Scan for the cell matching the given text and deliver its [X, Y] coordinate at center. 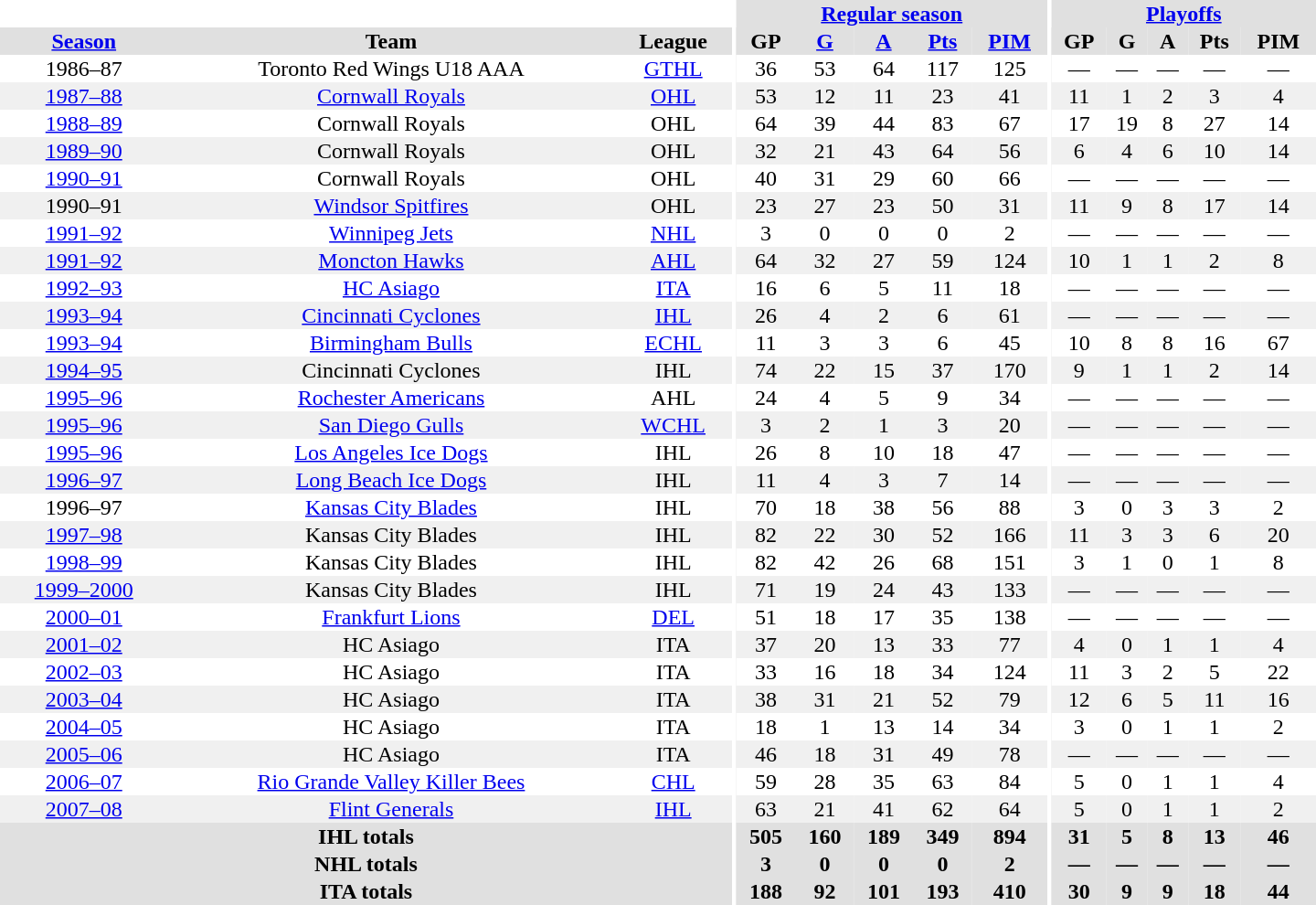
2000–01 [84, 617]
151 [1010, 562]
2006–07 [84, 782]
Los Angeles Ice Dogs [391, 452]
45 [1010, 343]
188 [766, 891]
Moncton Hawks [391, 261]
Playoffs [1184, 14]
28 [824, 782]
Winnipeg Jets [391, 233]
GTHL [673, 69]
39 [824, 123]
NHL totals [366, 864]
2004–05 [84, 727]
101 [884, 891]
160 [824, 836]
Toronto Red Wings U18 AAA [391, 69]
51 [766, 617]
47 [1010, 452]
1989–90 [84, 151]
1988–89 [84, 123]
Regular season [892, 14]
410 [1010, 891]
IHL totals [366, 836]
ITA totals [366, 891]
68 [942, 562]
50 [942, 206]
84 [1010, 782]
77 [1010, 644]
74 [766, 370]
Rochester Americans [391, 398]
29 [884, 178]
62 [942, 809]
88 [1010, 507]
Birmingham Bulls [391, 343]
170 [1010, 370]
40 [766, 178]
San Diego Gulls [391, 425]
505 [766, 836]
15 [884, 370]
189 [884, 836]
1994–95 [84, 370]
1998–99 [84, 562]
2005–06 [84, 754]
1997–98 [84, 535]
Flint Generals [391, 809]
79 [1010, 699]
ECHL [673, 343]
60 [942, 178]
2007–08 [84, 809]
League [673, 41]
71 [766, 590]
2003–04 [84, 699]
2001–02 [84, 644]
36 [766, 69]
83 [942, 123]
49 [942, 754]
125 [1010, 69]
92 [824, 891]
Long Beach Ice Dogs [391, 480]
1999–2000 [84, 590]
894 [1010, 836]
CHL [673, 782]
7 [942, 480]
DEL [673, 617]
78 [1010, 754]
Season [84, 41]
Rio Grande Valley Killer Bees [391, 782]
193 [942, 891]
117 [942, 69]
Team [391, 41]
70 [766, 507]
138 [1010, 617]
WCHL [673, 425]
1992–93 [84, 288]
Windsor Spitfires [391, 206]
Frankfurt Lions [391, 617]
166 [1010, 535]
1986–87 [84, 69]
133 [1010, 590]
61 [1010, 315]
349 [942, 836]
1987–88 [84, 96]
2002–03 [84, 672]
NHL [673, 233]
42 [824, 562]
66 [1010, 178]
